Determine the (x, y) coordinate at the center of the cell enclosing the given text.  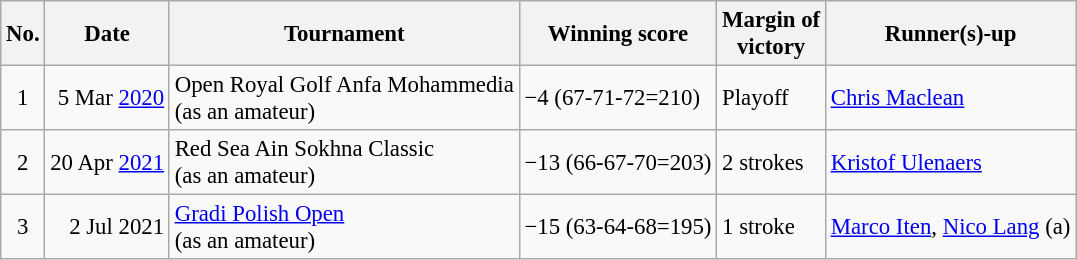
2 (23, 162)
3 (23, 228)
−15 (63-64-68=195) (618, 228)
Marco Iten, Nico Lang (a) (950, 228)
−4 (67-71-72=210) (618, 98)
Winning score (618, 34)
Date (107, 34)
Kristof Ulenaers (950, 162)
Open Royal Golf Anfa Mohammedia(as an amateur) (344, 98)
1 (23, 98)
−13 (66-67-70=203) (618, 162)
Gradi Polish Open(as an amateur) (344, 228)
Playoff (772, 98)
1 stroke (772, 228)
Chris Maclean (950, 98)
Runner(s)-up (950, 34)
5 Mar 2020 (107, 98)
2 strokes (772, 162)
20 Apr 2021 (107, 162)
2 Jul 2021 (107, 228)
Red Sea Ain Sokhna Classic(as an amateur) (344, 162)
Tournament (344, 34)
No. (23, 34)
Margin ofvictory (772, 34)
